For the text-containing cell, return its midpoint in (x, y) coordinate format. 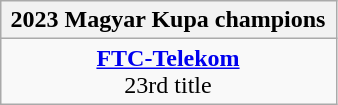
2023 Magyar Kupa champions (168, 20)
FTC-Telekom23rd title (168, 72)
